Detect which cell encompasses the target text, then output its [x, y] center coordinate. 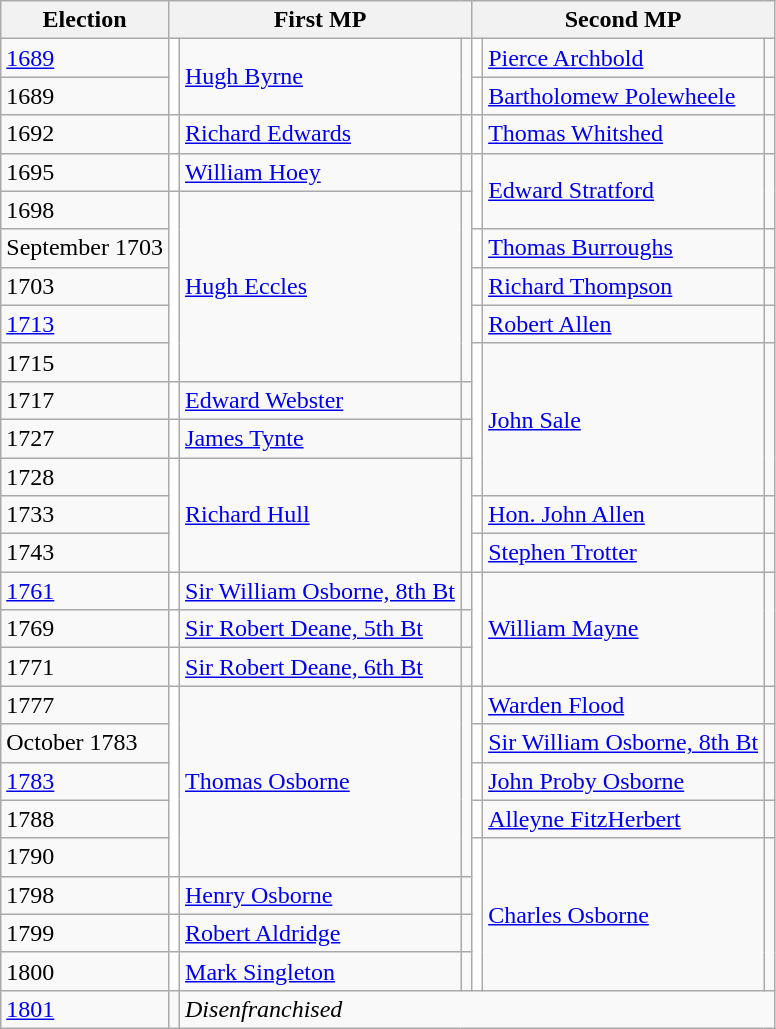
William Hoey [320, 172]
Stephen Trotter [624, 553]
Second MP [624, 20]
1771 [85, 667]
1728 [85, 477]
September 1703 [85, 248]
1733 [85, 515]
1692 [85, 134]
Pierce Archbold [624, 58]
1713 [85, 324]
1761 [85, 591]
John Sale [624, 419]
Hon. John Allen [624, 515]
Robert Allen [624, 324]
Warden Flood [624, 705]
1799 [85, 933]
Thomas Burroughs [624, 248]
Hugh Byrne [320, 77]
Alleyne FitzHerbert [624, 819]
Bartholomew Polewheele [624, 96]
1798 [85, 895]
John Proby Osborne [624, 781]
Robert Aldridge [320, 933]
Disenfranchised [478, 1009]
Charles Osborne [624, 914]
First MP [320, 20]
Sir Robert Deane, 6th Bt [320, 667]
1727 [85, 438]
1769 [85, 629]
October 1783 [85, 743]
1783 [85, 781]
1790 [85, 857]
1800 [85, 971]
Edward Stratford [624, 191]
Edward Webster [320, 400]
1743 [85, 553]
1777 [85, 705]
1717 [85, 400]
Thomas Whitshed [624, 134]
Election [85, 20]
Henry Osborne [320, 895]
1801 [85, 1009]
1703 [85, 286]
Sir Robert Deane, 5th Bt [320, 629]
Hugh Eccles [320, 286]
1788 [85, 819]
William Mayne [624, 629]
1695 [85, 172]
Thomas Osborne [320, 781]
James Tynte [320, 438]
Richard Thompson [624, 286]
Mark Singleton [320, 971]
Richard Edwards [320, 134]
Richard Hull [320, 515]
1698 [85, 210]
1715 [85, 362]
